Pinpoint the cell where the given text exists, returning its [x, y] midpoint coordinate. 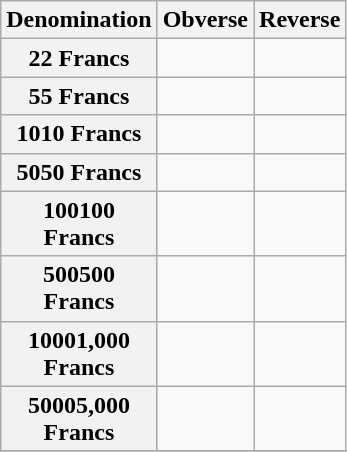
5050 Francs [79, 172]
Denomination [79, 20]
Obverse [205, 20]
Reverse [300, 20]
22 Francs [79, 58]
10001,000 Francs [79, 354]
50005,000 Francs [79, 418]
500500 Francs [79, 288]
100100 Francs [79, 224]
1010 Francs [79, 134]
55 Francs [79, 96]
